Find where the given text appears and provide that cell's center as [X, Y] coordinate. 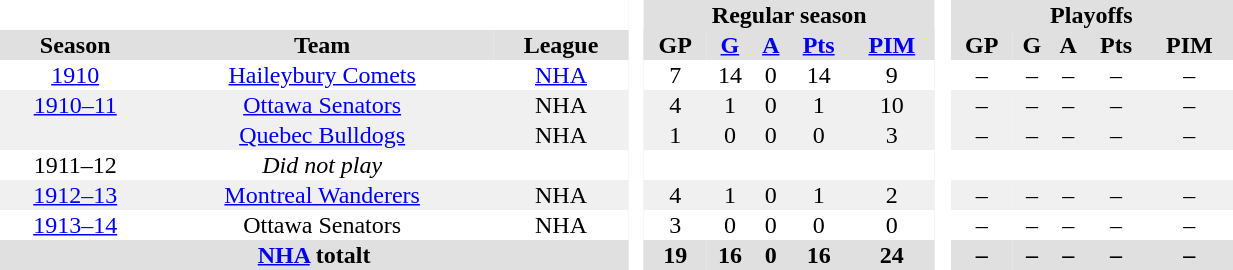
1911–12 [75, 165]
10 [892, 105]
Playoffs [1091, 15]
Montreal Wanderers [322, 195]
Haileybury Comets [322, 75]
Team [322, 45]
Season [75, 45]
9 [892, 75]
7 [676, 75]
NHA totalt [314, 255]
Did not play [322, 165]
1913–14 [75, 225]
Quebec Bulldogs [322, 135]
1912–13 [75, 195]
1910 [75, 75]
Regular season [790, 15]
19 [676, 255]
24 [892, 255]
1910–11 [75, 105]
League [561, 45]
2 [892, 195]
